Return the [X, Y] coordinate for the center point of the cell that contains the specified text.  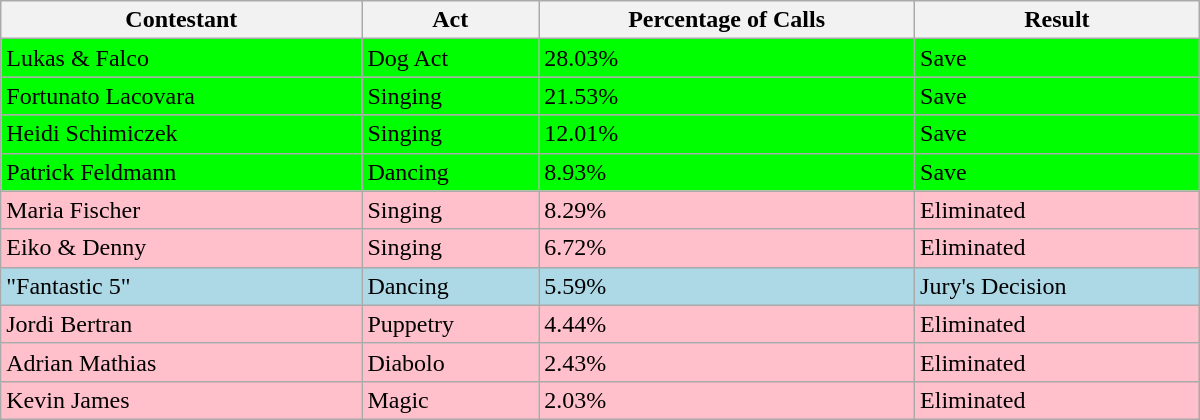
8.29% [727, 210]
Percentage of Calls [727, 20]
Magic [450, 400]
Diabolo [450, 362]
6.72% [727, 248]
Puppetry [450, 324]
2.43% [727, 362]
Kevin James [182, 400]
Lukas & Falco [182, 58]
2.03% [727, 400]
4.44% [727, 324]
Dog Act [450, 58]
Patrick Feldmann [182, 172]
Fortunato Lacovara [182, 96]
"Fantastic 5" [182, 286]
5.59% [727, 286]
Adrian Mathias [182, 362]
21.53% [727, 96]
Result [1058, 20]
Act [450, 20]
Heidi Schimiczek [182, 134]
Contestant [182, 20]
28.03% [727, 58]
Jordi Bertran [182, 324]
8.93% [727, 172]
Eiko & Denny [182, 248]
Jury's Decision [1058, 286]
12.01% [727, 134]
Maria Fischer [182, 210]
